Scan for the cell matching the given text and deliver its (x, y) coordinate at center. 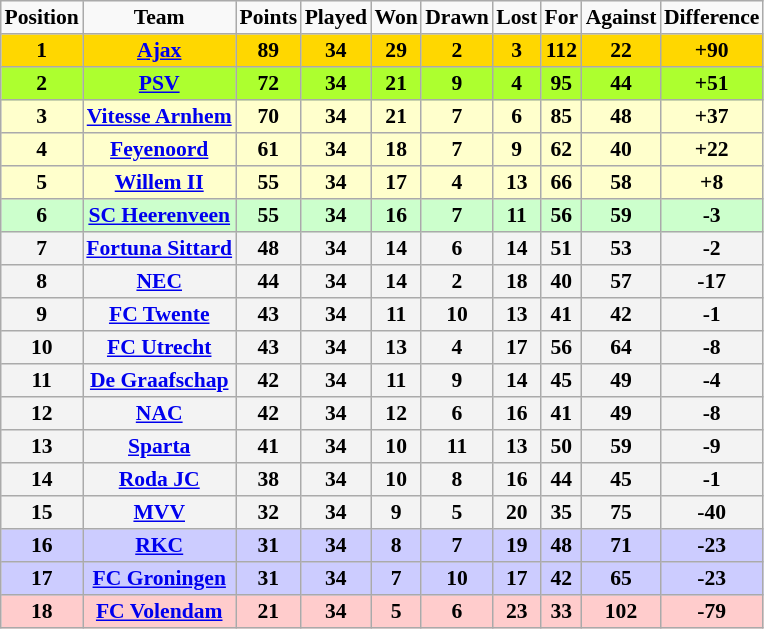
85 (562, 116)
72 (268, 84)
FC Groningen (160, 578)
15 (42, 512)
Played (336, 18)
Roda JC (160, 480)
50 (562, 446)
FC Utrecht (160, 348)
53 (621, 248)
22 (621, 50)
+90 (712, 50)
61 (268, 150)
112 (562, 50)
Vitesse Arnhem (160, 116)
PSV (160, 84)
89 (268, 50)
57 (621, 282)
66 (562, 182)
-17 (712, 282)
Position (42, 18)
-79 (712, 612)
+22 (712, 150)
-3 (712, 216)
Fortuna Sittard (160, 248)
62 (562, 150)
70 (268, 116)
19 (517, 546)
29 (396, 50)
RKC (160, 546)
23 (517, 612)
64 (621, 348)
+8 (712, 182)
Against (621, 18)
51 (562, 248)
+51 (712, 84)
-40 (712, 512)
58 (621, 182)
35 (562, 512)
NAC (160, 414)
-4 (712, 380)
Willem II (160, 182)
Ajax (160, 50)
-2 (712, 248)
De Graafschap (160, 380)
71 (621, 546)
FC Volendam (160, 612)
Team (160, 18)
Lost (517, 18)
Feyenoord (160, 150)
102 (621, 612)
For (562, 18)
+37 (712, 116)
75 (621, 512)
65 (621, 578)
SC Heerenveen (160, 216)
Difference (712, 18)
MVV (160, 512)
32 (268, 512)
NEC (160, 282)
1 (42, 50)
Sparta (160, 446)
33 (562, 612)
Won (396, 18)
38 (268, 480)
20 (517, 512)
-9 (712, 446)
FC Twente (160, 314)
Drawn (456, 18)
95 (562, 84)
Points (268, 18)
